Pinpoint the cell where the given text exists, returning its (X, Y) midpoint coordinate. 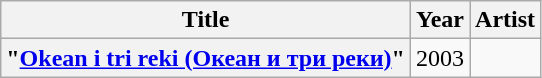
2003 (440, 58)
Year (440, 20)
Artist (506, 20)
Title (206, 20)
"Okean i tri reki (Океан и три реки)" (206, 58)
